Search for the cell housing the specified text and yield its [x, y] center coordinate. 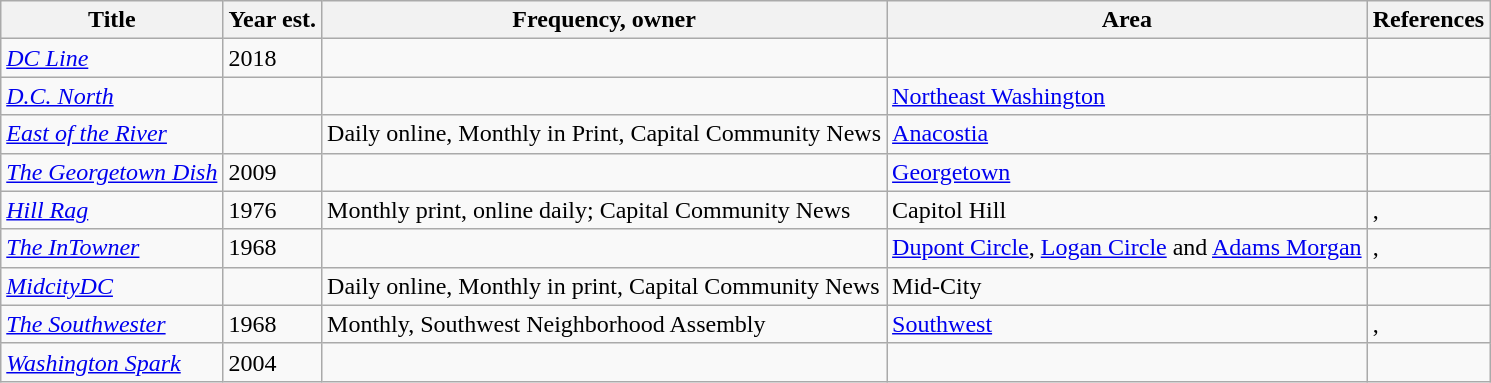
2004 [272, 362]
Northeast Washington [1128, 96]
Frequency, owner [604, 20]
The InTowner [112, 248]
Southwest [1128, 324]
2009 [272, 172]
Anacostia [1128, 134]
Title [112, 20]
Area [1128, 20]
MidcityDC [112, 286]
Hill Rag [112, 210]
2018 [272, 58]
Year est. [272, 20]
References [1428, 20]
Georgetown [1128, 172]
DC Line [112, 58]
Monthly, Southwest Neighborhood Assembly [604, 324]
Daily online, Monthly in print, Capital Community News [604, 286]
1976 [272, 210]
Mid-City [1128, 286]
East of the River [112, 134]
The Georgetown Dish [112, 172]
Dupont Circle, Logan Circle and Adams Morgan [1128, 248]
Washington Spark [112, 362]
The Southwester [112, 324]
Daily online, Monthly in Print, Capital Community News [604, 134]
Monthly print, online daily; Capital Community News [604, 210]
Capitol Hill [1128, 210]
D.C. North [112, 96]
